Detect which cell encompasses the target text, then output its (x, y) center coordinate. 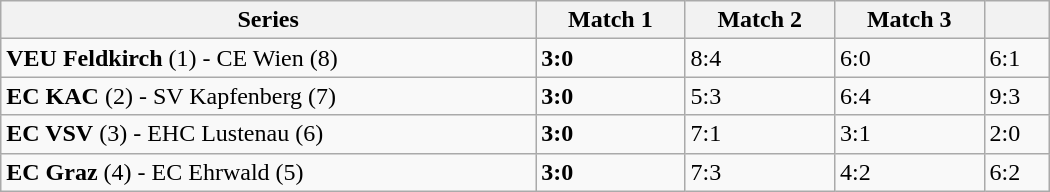
5:3 (760, 96)
Match 3 (910, 20)
Match 1 (610, 20)
8:4 (760, 58)
VEU Feldkirch (1) - CE Wien (8) (268, 58)
7:3 (760, 172)
3:1 (910, 134)
Match 2 (760, 20)
6:1 (1016, 58)
6:4 (910, 96)
EC VSV (3) - EHC Lustenau (6) (268, 134)
7:1 (760, 134)
9:3 (1016, 96)
2:0 (1016, 134)
EC KAC (2) - SV Kapfenberg (7) (268, 96)
EC Graz (4) - EC Ehrwald (5) (268, 172)
6:0 (910, 58)
6:2 (1016, 172)
4:2 (910, 172)
Series (268, 20)
